Scan for the cell matching the given text and deliver its [x, y] coordinate at center. 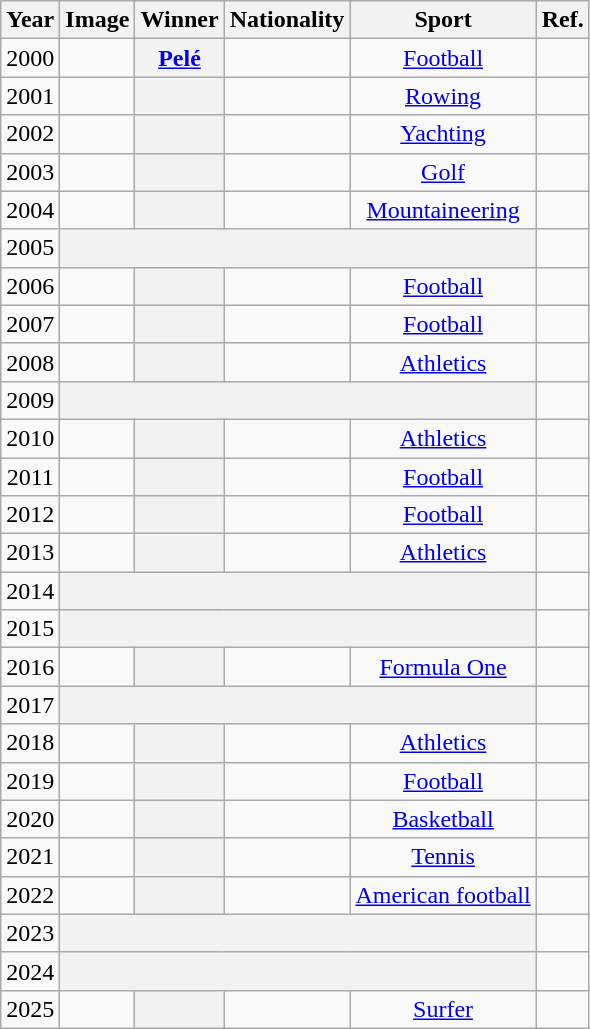
Pelé [180, 58]
Rowing [443, 96]
2014 [30, 591]
Surfer [443, 1009]
2011 [30, 477]
Ref. [562, 20]
Formula One [443, 667]
Sport [443, 20]
2012 [30, 515]
2019 [30, 781]
2010 [30, 438]
2008 [30, 362]
2025 [30, 1009]
Image [98, 20]
2003 [30, 172]
2001 [30, 96]
American football [443, 895]
Basketball [443, 819]
Tennis [443, 857]
2000 [30, 58]
2013 [30, 553]
Winner [180, 20]
2023 [30, 933]
2020 [30, 819]
Nationality [287, 20]
2022 [30, 895]
2002 [30, 134]
2005 [30, 248]
2006 [30, 286]
2016 [30, 667]
Year [30, 20]
2017 [30, 705]
Golf [443, 172]
Mountaineering [443, 210]
2009 [30, 400]
Yachting [443, 134]
2021 [30, 857]
2004 [30, 210]
2018 [30, 743]
2007 [30, 324]
2015 [30, 629]
2024 [30, 971]
